For the text-containing cell, return its midpoint in (X, Y) coordinate format. 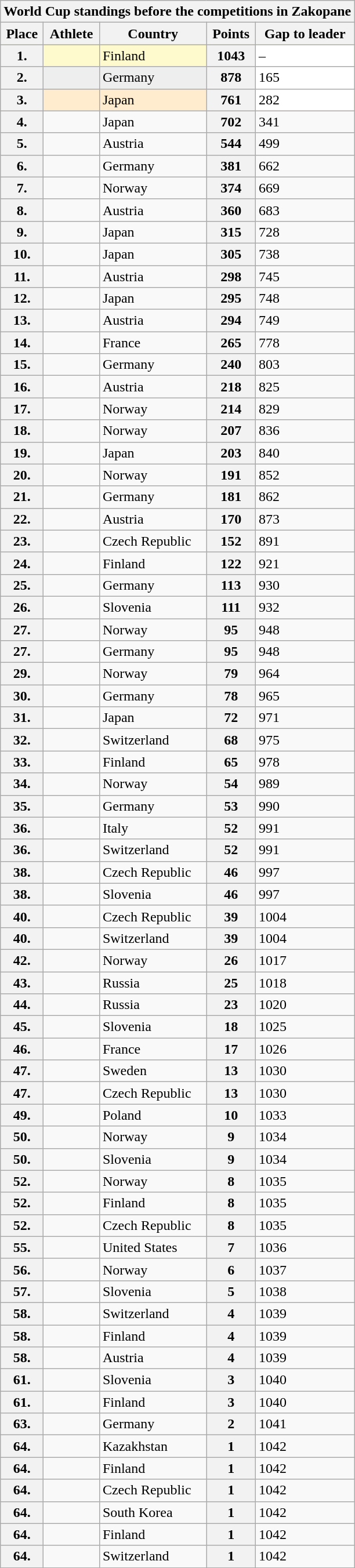
22. (22, 519)
44. (22, 1005)
170 (231, 519)
49. (22, 1115)
1037 (305, 1269)
3. (22, 100)
9. (22, 232)
499 (305, 144)
840 (305, 453)
South Korea (153, 1512)
975 (305, 740)
207 (231, 431)
728 (305, 232)
33. (22, 762)
18. (22, 431)
Athlete (72, 34)
46. (22, 1049)
203 (231, 453)
26 (231, 960)
2 (231, 1424)
873 (305, 519)
921 (305, 563)
1. (22, 56)
29. (22, 674)
23 (231, 1005)
878 (231, 78)
19. (22, 453)
Kazakhstan (153, 1446)
305 (231, 254)
282 (305, 100)
265 (231, 343)
2. (22, 78)
8. (22, 210)
971 (305, 718)
932 (305, 607)
32. (22, 740)
829 (305, 409)
6 (231, 1269)
21. (22, 497)
Italy (153, 828)
World Cup standings before the competitions in Zakopane (178, 12)
152 (231, 541)
45. (22, 1027)
191 (231, 475)
745 (305, 277)
68 (231, 740)
20. (22, 475)
54 (231, 784)
544 (231, 144)
298 (231, 277)
749 (305, 321)
43. (22, 983)
374 (231, 188)
748 (305, 299)
7 (231, 1247)
Country (153, 34)
1026 (305, 1049)
315 (231, 232)
63. (22, 1424)
16. (22, 387)
964 (305, 674)
5 (231, 1291)
53 (231, 806)
662 (305, 166)
891 (305, 541)
113 (231, 585)
803 (305, 365)
Sweden (153, 1071)
4. (22, 122)
965 (305, 696)
11. (22, 277)
Poland (153, 1115)
1036 (305, 1247)
31. (22, 718)
862 (305, 497)
669 (305, 188)
360 (231, 210)
111 (231, 607)
– (305, 56)
1043 (231, 56)
1025 (305, 1027)
341 (305, 122)
6. (22, 166)
761 (231, 100)
165 (305, 78)
72 (231, 718)
683 (305, 210)
214 (231, 409)
34. (22, 784)
836 (305, 431)
17 (231, 1049)
218 (231, 387)
1038 (305, 1291)
1017 (305, 960)
25. (22, 585)
23. (22, 541)
294 (231, 321)
65 (231, 762)
778 (305, 343)
26. (22, 607)
30. (22, 696)
738 (305, 254)
24. (22, 563)
13. (22, 321)
42. (22, 960)
5. (22, 144)
15. (22, 365)
1018 (305, 983)
10 (231, 1115)
United States (153, 1247)
17. (22, 409)
25 (231, 983)
12. (22, 299)
78 (231, 696)
Points (231, 34)
852 (305, 475)
240 (231, 365)
79 (231, 674)
122 (231, 563)
825 (305, 387)
295 (231, 299)
181 (231, 497)
978 (305, 762)
57. (22, 1291)
35. (22, 806)
930 (305, 585)
381 (231, 166)
14. (22, 343)
7. (22, 188)
1033 (305, 1115)
55. (22, 1247)
702 (231, 122)
990 (305, 806)
56. (22, 1269)
18 (231, 1027)
10. (22, 254)
1041 (305, 1424)
989 (305, 784)
1020 (305, 1005)
Gap to leader (305, 34)
Place (22, 34)
